Extract the [X, Y] coordinate from the center of the cell holding the provided text.  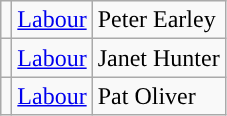
Pat Oliver [158, 96]
Peter Earley [158, 20]
Janet Hunter [158, 58]
